Determine the [x, y] coordinate at the center of the cell enclosing the given text.  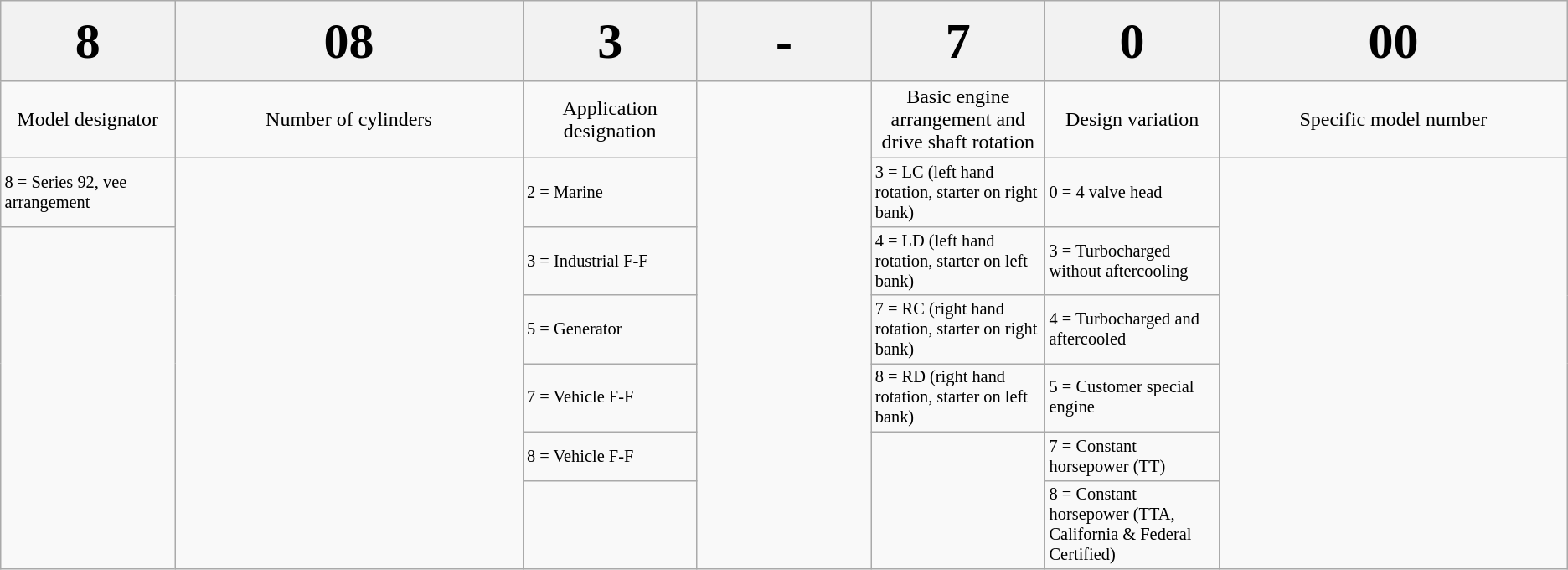
7 = Vehicle F-F [610, 398]
5 = Customer special engine [1132, 398]
00 [1394, 41]
Number of cylinders [349, 120]
8 = Constant horsepower (TTA, California & Federal Certified) [1132, 525]
08 [349, 41]
2 = Marine [610, 193]
7 = RC (right hand rotation, starter on right bank) [958, 329]
7 = Constant horsepower (TT) [1132, 456]
Design variation [1132, 120]
- [784, 41]
5 = Generator [610, 329]
8 = Vehicle F-F [610, 456]
8 = RD (right hand rotation, starter on left bank) [958, 398]
4 = Turbocharged and aftercooled [1132, 329]
3 [610, 41]
Basic engine arrangement and drive shaft rotation [958, 120]
8 [88, 41]
Specific model number [1394, 120]
3 = Turbocharged without aftercooling [1132, 261]
0 [1132, 41]
0 = 4 valve head [1132, 193]
3 = LC (left hand rotation, starter on right bank) [958, 193]
8 = Series 92, vee arrangement [88, 193]
Model designator [88, 120]
4 = LD (left hand rotation, starter on left bank) [958, 261]
3 = Industrial F-F [610, 261]
7 [958, 41]
Application designation [610, 120]
